Scan for the cell matching the given text and deliver its [X, Y] coordinate at center. 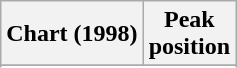
Chart (1998) [72, 34]
Peakposition [189, 34]
